From the cell containing the given text, extract its center point as (X, Y) coordinate. 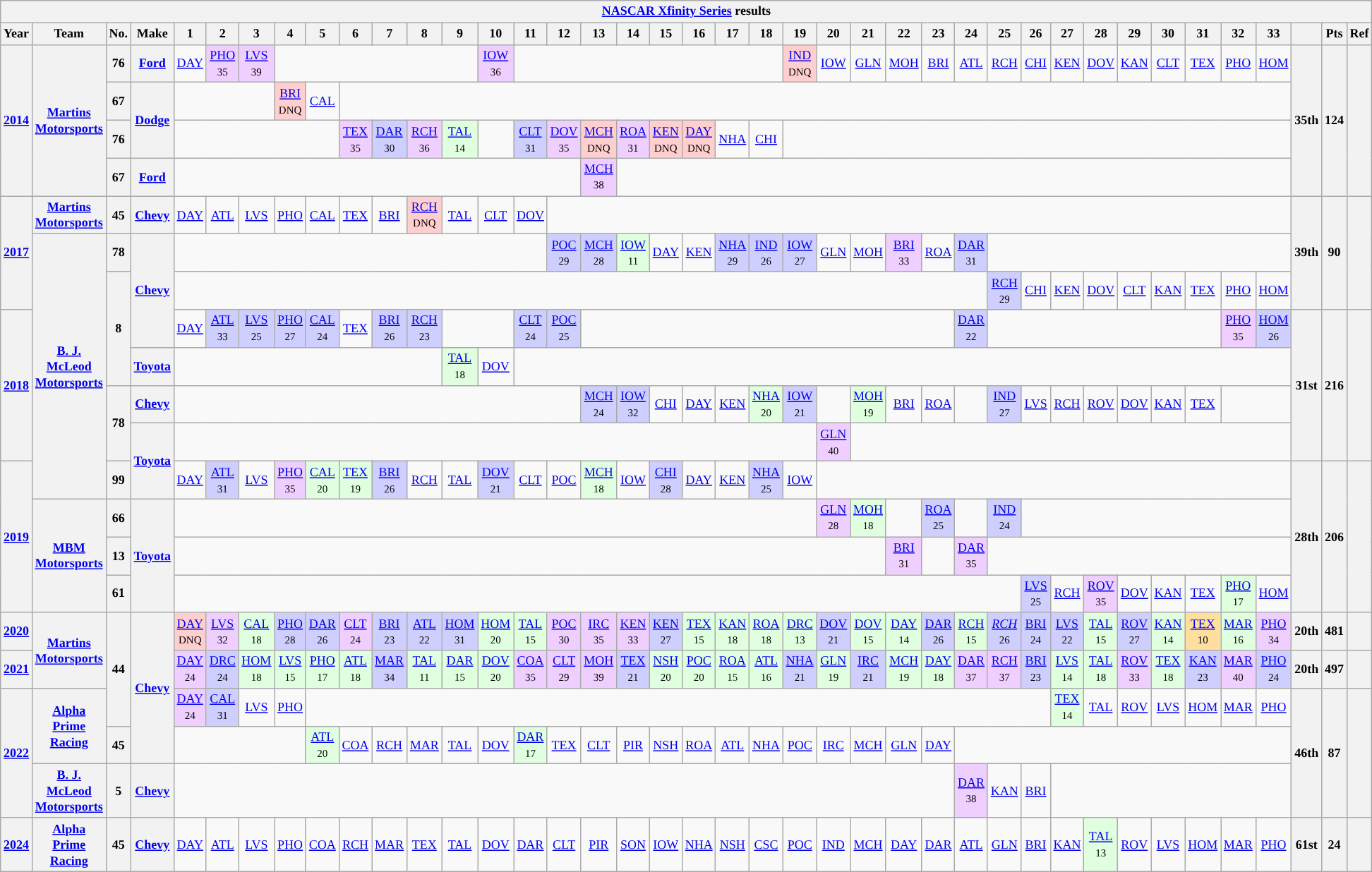
18 (766, 34)
61st (1307, 844)
CAL18 (257, 631)
DAY18 (939, 670)
2017 (17, 253)
29 (1134, 34)
2024 (17, 844)
MCH19 (903, 670)
LVS39 (257, 63)
3 (257, 34)
26 (1036, 34)
9 (460, 34)
MOH19 (868, 404)
POC25 (564, 329)
DAR31 (971, 253)
MCH28 (598, 253)
20 (834, 34)
PHO28 (291, 631)
27 (1067, 34)
PHO24 (1273, 670)
17 (733, 34)
KENDNQ (666, 139)
Pts (1335, 34)
POC20 (699, 670)
DAR38 (971, 791)
TEX15 (699, 631)
RCH26 (1004, 631)
12 (564, 34)
NHA21 (800, 670)
HOM26 (1273, 329)
DAY14 (903, 631)
PHO27 (291, 329)
DOV20 (495, 670)
DAR22 (971, 329)
35th (1307, 120)
90 (1335, 253)
No. (119, 34)
POC30 (564, 631)
IND26 (766, 253)
BRIDNQ (291, 102)
10 (495, 34)
1 (190, 34)
RCH15 (971, 631)
31st (1307, 385)
2 (222, 34)
Team (69, 34)
21 (868, 34)
ROV35 (1101, 593)
Year (17, 34)
GLN19 (834, 670)
CAL31 (222, 708)
NHA25 (766, 480)
MCHDNQ (598, 139)
DAR30 (390, 139)
LVS32 (222, 631)
16 (699, 34)
CHI28 (666, 480)
Ref (1359, 34)
KEN27 (666, 631)
2021 (17, 670)
MOH39 (598, 670)
IRC (834, 745)
44 (119, 669)
46th (1307, 753)
15 (666, 34)
206 (1335, 536)
DRC13 (800, 631)
INDDNQ (800, 63)
IOW36 (495, 63)
TAL13 (1101, 844)
TEX14 (1067, 708)
ROA25 (939, 518)
2019 (17, 536)
NHA29 (733, 253)
RCHDNQ (424, 215)
IND27 (1004, 404)
Dodge (152, 120)
CLT29 (564, 670)
BRI24 (1036, 631)
TAL14 (460, 139)
DAR17 (531, 745)
HOM31 (460, 631)
MCH24 (598, 404)
IND (834, 844)
CAL20 (322, 480)
2020 (17, 631)
CSC (766, 844)
216 (1335, 385)
DOV35 (564, 139)
IRC35 (598, 631)
COA35 (531, 670)
HOM20 (495, 631)
IND24 (1004, 518)
MAR16 (1239, 631)
TEX21 (634, 670)
61 (119, 593)
Make (152, 34)
33 (1273, 34)
28 (1101, 34)
MAR34 (390, 670)
23 (939, 34)
124 (1335, 120)
14 (634, 34)
NASCAR Xfinity Series results (686, 11)
99 (119, 480)
30 (1168, 34)
2018 (17, 385)
19 (800, 34)
ATL31 (222, 480)
RCH37 (1004, 670)
2014 (17, 120)
TEX10 (1203, 631)
TAL11 (424, 670)
IRC21 (868, 670)
GLN28 (834, 518)
22 (903, 34)
ATL18 (356, 670)
25 (1004, 34)
DAR35 (971, 556)
ROV33 (1134, 670)
2022 (17, 753)
32 (1239, 34)
481 (1335, 631)
KAN14 (1168, 631)
MCH38 (598, 177)
ATL22 (424, 631)
RCH23 (424, 329)
BRI33 (903, 253)
TEX35 (356, 139)
KAN18 (733, 631)
IOW21 (800, 404)
RCH36 (424, 139)
LVS22 (1067, 631)
6 (356, 34)
MBM Motorsports (69, 556)
31 (1203, 34)
CAL24 (322, 329)
NSH20 (666, 670)
GLN40 (834, 442)
NHA20 (766, 404)
MAR40 (1239, 670)
4 (291, 34)
POC29 (564, 253)
TEX18 (1168, 670)
ROA15 (733, 670)
11 (531, 34)
SON (634, 844)
BRI31 (903, 556)
DAR37 (971, 670)
ROV27 (1134, 631)
28th (1307, 536)
IOW32 (634, 404)
KEN33 (634, 631)
DAR15 (460, 670)
CLT31 (531, 139)
39th (1307, 253)
497 (1335, 670)
DOV15 (868, 631)
7 (390, 34)
LVS15 (291, 670)
87 (1335, 753)
MCH18 (598, 480)
RCH29 (1004, 291)
ROA18 (766, 631)
MOH18 (868, 518)
IOW27 (800, 253)
PHO34 (1273, 631)
ATL16 (766, 670)
ATL20 (322, 745)
ATL33 (222, 329)
66 (119, 518)
KAN23 (1203, 670)
IOW11 (634, 253)
ROA31 (634, 139)
HOM18 (257, 670)
DRC24 (222, 670)
LVS14 (1067, 670)
TEX19 (356, 480)
